Pinpoint the cell where the given text exists, returning its (x, y) midpoint coordinate. 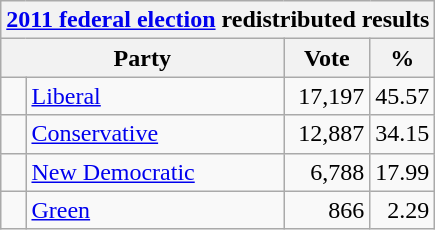
Liberal (155, 96)
New Democratic (155, 172)
2011 federal election redistributed results (218, 20)
Green (155, 210)
% (402, 58)
12,887 (327, 134)
34.15 (402, 134)
Vote (327, 58)
866 (327, 210)
Conservative (155, 134)
6,788 (327, 172)
17,197 (327, 96)
17.99 (402, 172)
2.29 (402, 210)
Party (142, 58)
45.57 (402, 96)
